Pinpoint the cell where the given text exists, returning its (x, y) midpoint coordinate. 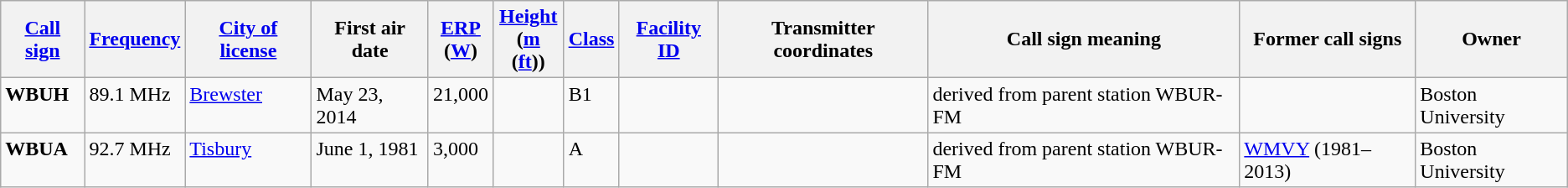
Owner (1491, 39)
Brewster (248, 106)
WMVY (1981–2013) (1328, 159)
92.7 MHz (135, 159)
WBUH (43, 106)
B1 (591, 106)
Height(m (ft)) (528, 39)
June 1, 1981 (370, 159)
First air date (370, 39)
May 23, 2014 (370, 106)
Class (591, 39)
Facility ID (668, 39)
Call sign meaning (1084, 39)
Transmitter coordinates (823, 39)
A (591, 159)
City of license (248, 39)
Former call signs (1328, 39)
3,000 (461, 159)
Call sign (43, 39)
Frequency (135, 39)
89.1 MHz (135, 106)
21,000 (461, 106)
WBUA (43, 159)
Tisbury (248, 159)
ERP(W) (461, 39)
